Provide the [X, Y] coordinate of the cell's center where the given text is located.  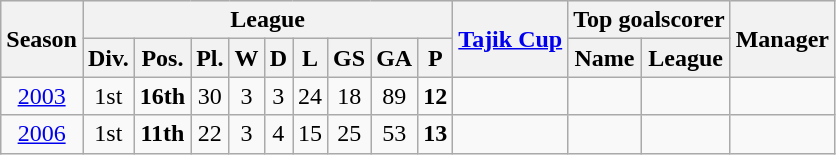
15 [310, 134]
Manager [782, 39]
2006 [42, 134]
GA [394, 58]
16th [162, 96]
Season [42, 39]
D [278, 58]
24 [310, 96]
L [310, 58]
W [246, 58]
Tajik Cup [510, 39]
12 [436, 96]
Div. [108, 58]
Name [605, 58]
Top goalscorer [649, 20]
13 [436, 134]
89 [394, 96]
11th [162, 134]
GS [350, 58]
22 [210, 134]
P [436, 58]
25 [350, 134]
53 [394, 134]
30 [210, 96]
2003 [42, 96]
18 [350, 96]
Pl. [210, 58]
Pos. [162, 58]
4 [278, 134]
